From the cell containing the given text, extract its center point as [x, y] coordinate. 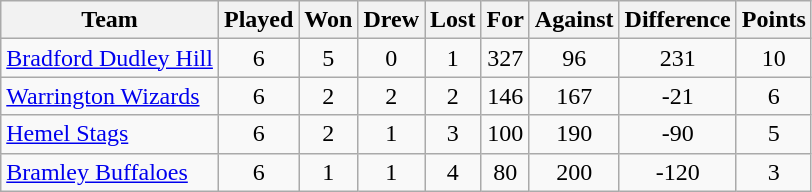
231 [678, 58]
167 [574, 96]
200 [574, 172]
10 [774, 58]
96 [574, 58]
146 [505, 96]
Bramley Buffaloes [110, 172]
Hemel Stags [110, 134]
Difference [678, 20]
Against [574, 20]
-90 [678, 134]
100 [505, 134]
-21 [678, 96]
Played [258, 20]
327 [505, 58]
Warrington Wizards [110, 96]
Team [110, 20]
190 [574, 134]
Drew [392, 20]
For [505, 20]
Won [328, 20]
Lost [453, 20]
Points [774, 20]
80 [505, 172]
Bradford Dudley Hill [110, 58]
-120 [678, 172]
0 [392, 58]
4 [453, 172]
